From the cell containing the given text, extract its center point as (X, Y) coordinate. 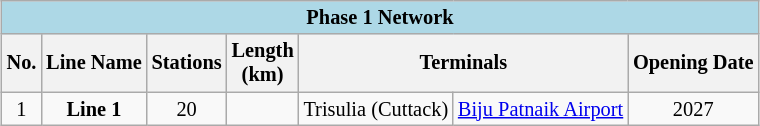
Line Name (94, 63)
20 (187, 109)
Trisulia (Cuttack) (376, 109)
1 (22, 109)
Stations (187, 63)
2027 (693, 109)
Length(km) (263, 63)
Biju Patnaik Airport (540, 109)
Terminals (464, 63)
Phase 1 Network (380, 18)
Opening Date (693, 63)
Line 1 (94, 109)
No. (22, 63)
